Find where the given text appears and provide that cell's center as (X, Y) coordinate. 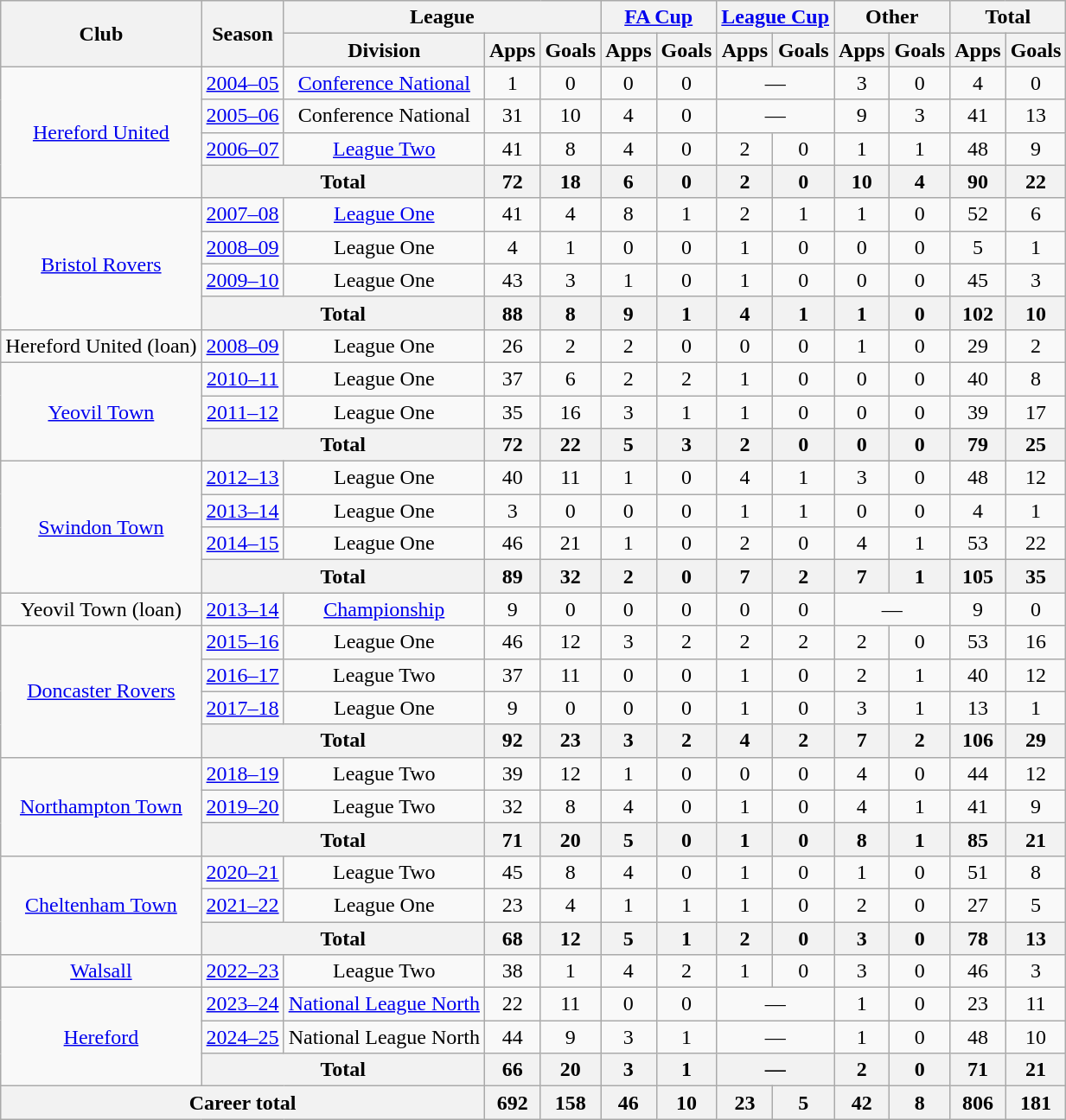
Other (892, 17)
89 (512, 576)
17 (1036, 412)
42 (862, 1103)
2012–13 (242, 478)
FA Cup (659, 17)
78 (978, 938)
League (442, 17)
Cheltenham Town (101, 905)
Walsall (101, 971)
2006–07 (242, 149)
2023–24 (242, 1004)
18 (571, 181)
Season (242, 34)
105 (978, 576)
2014–15 (242, 544)
51 (978, 872)
2011–12 (242, 412)
31 (512, 116)
85 (978, 839)
2016–17 (242, 675)
692 (512, 1103)
27 (978, 905)
106 (978, 741)
2015–16 (242, 642)
Division (384, 50)
25 (1036, 445)
52 (978, 214)
66 (512, 1070)
2019–20 (242, 806)
2007–08 (242, 214)
Yeovil Town (loan) (101, 609)
2020–21 (242, 872)
2018–19 (242, 773)
Career total (243, 1103)
181 (1036, 1103)
2005–06 (242, 116)
Swindon Town (101, 527)
2009–10 (242, 280)
Hereford United (101, 132)
102 (978, 313)
43 (512, 280)
Club (101, 34)
158 (571, 1103)
Hereford (101, 1037)
Yeovil Town (101, 411)
Hereford United (loan) (101, 346)
Doncaster Rovers (101, 691)
26 (512, 346)
2010–11 (242, 379)
38 (512, 971)
2021–22 (242, 905)
92 (512, 741)
806 (978, 1103)
Northampton Town (101, 806)
2004–05 (242, 83)
79 (978, 445)
2024–25 (242, 1037)
68 (512, 938)
Championship (384, 609)
League Cup (776, 17)
90 (978, 181)
2022–23 (242, 971)
2017–18 (242, 708)
Bristol Rovers (101, 264)
88 (512, 313)
